Identify which cell holds the provided text, then report its (x, y) central coordinate. 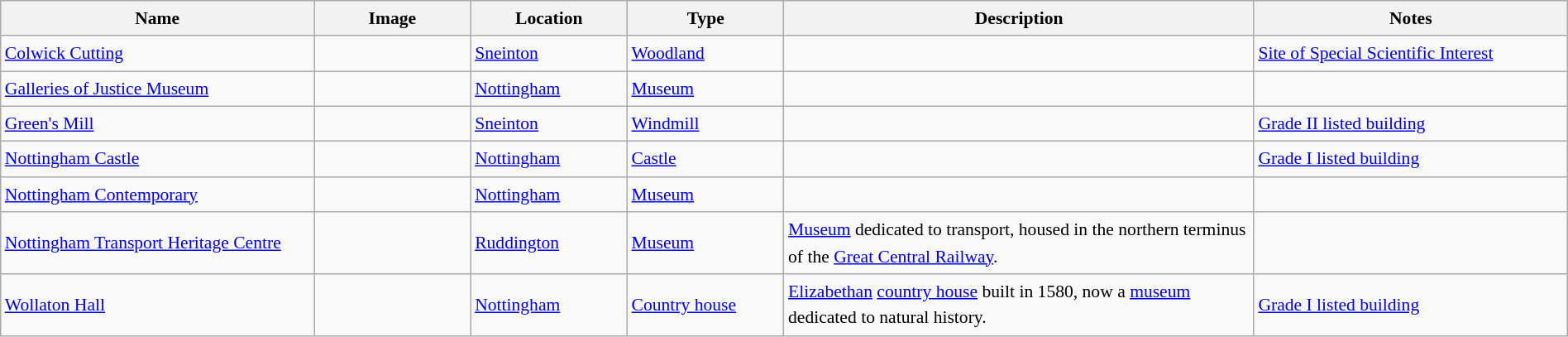
Nottingham Contemporary (157, 195)
Colwick Cutting (157, 55)
Image (392, 18)
Green's Mill (157, 124)
Museum dedicated to transport, housed in the northern terminus of the Great Central Railway. (1019, 243)
Wollaton Hall (157, 305)
Woodland (706, 55)
Nottingham Castle (157, 159)
Type (706, 18)
Notes (1411, 18)
Location (549, 18)
Nottingham Transport Heritage Centre (157, 243)
Windmill (706, 124)
Name (157, 18)
Castle (706, 159)
Description (1019, 18)
Galleries of Justice Museum (157, 89)
Site of Special Scientific Interest (1411, 55)
Ruddington (549, 243)
Elizabethan country house built in 1580, now a museum dedicated to natural history. (1019, 305)
Grade II listed building (1411, 124)
Country house (706, 305)
